For the text-containing cell, return its midpoint in (x, y) coordinate format. 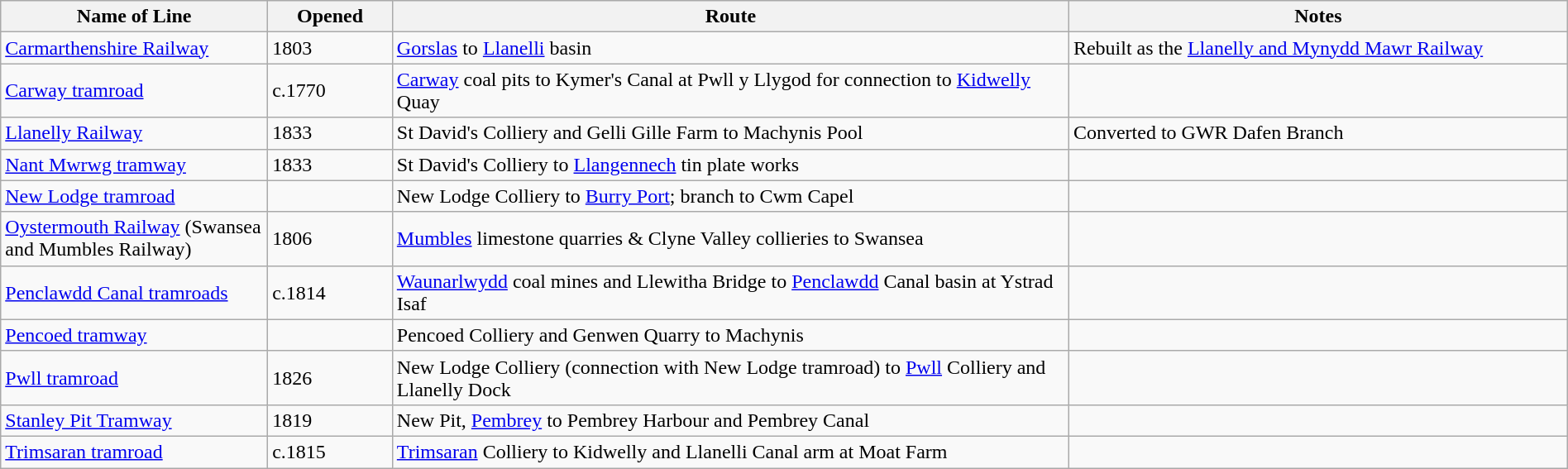
c.1770 (331, 91)
New Lodge Colliery to Burry Port; branch to Cwm Capel (730, 196)
Oystermouth Railway (Swansea and Mumbles Railway) (134, 238)
Stanley Pit Tramway (134, 420)
Pwll tramroad (134, 377)
Carmarthenshire Railway (134, 48)
Carway coal pits to Kymer's Canal at Pwll y Llygod for connection to Kidwelly Quay (730, 91)
1803 (331, 48)
1819 (331, 420)
Rebuilt as the Llanelly and Mynydd Mawr Railway (1318, 48)
Opened (331, 17)
c.1814 (331, 293)
Trimsaran Colliery to Kidwelly and Llanelli Canal arm at Moat Farm (730, 452)
St David's Colliery to Llangennech tin plate works (730, 165)
Carway tramroad (134, 91)
1806 (331, 238)
Route (730, 17)
Mumbles limestone quarries & Clyne Valley collieries to Swansea (730, 238)
Llanelly Railway (134, 133)
Nant Mwrwg tramway (134, 165)
New Pit, Pembrey to Pembrey Harbour and Pembrey Canal (730, 420)
Pencoed Colliery and Genwen Quarry to Machynis (730, 335)
1826 (331, 377)
Penclawdd Canal tramroads (134, 293)
Waunarlwydd coal mines and Llewitha Bridge to Penclawdd Canal basin at Ystrad Isaf (730, 293)
Converted to GWR Dafen Branch (1318, 133)
Gorslas to Llanelli basin (730, 48)
New Lodge tramroad (134, 196)
Notes (1318, 17)
Name of Line (134, 17)
Pencoed tramway (134, 335)
c.1815 (331, 452)
New Lodge Colliery (connection with New Lodge tramroad) to Pwll Colliery and Llanelly Dock (730, 377)
Trimsaran tramroad (134, 452)
St David's Colliery and Gelli Gille Farm to Machynis Pool (730, 133)
